Capture the cell that displays the provided text and extract its (X, Y) central coordinate. 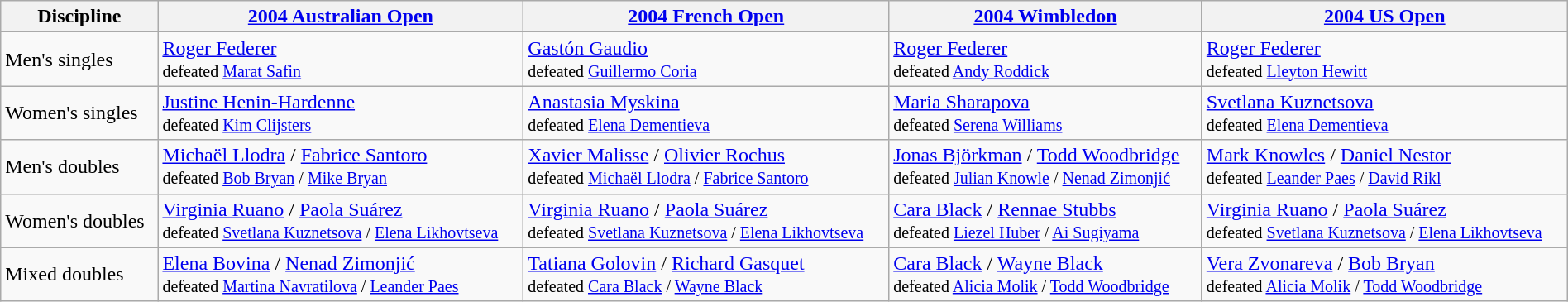
2004 US Open (1384, 17)
Cara Black / Rennae Stubbsdefeated Liezel Huber / Ai Sugiyama (1045, 220)
Elena Bovina / Nenad Zimonjićdefeated Martina Navratilova / Leander Paes (341, 275)
Gastón Gaudiodefeated Guillermo Coria (706, 60)
Discipline (79, 17)
Mark Knowles / Daniel Nestordefeated Leander Paes / David Rikl (1384, 167)
Svetlana Kuznetsovadefeated Elena Dementieva (1384, 113)
Cara Black / Wayne Blackdefeated Alicia Molik / Todd Woodbridge (1045, 275)
Roger Federerdefeated Marat Safin (341, 60)
Michaël Llodra / Fabrice Santorodefeated Bob Bryan / Mike Bryan (341, 167)
Anastasia Myskinadefeated Elena Dementieva (706, 113)
Justine Henin-Hardennedefeated Kim Clijsters (341, 113)
Roger Federerdefeated Lleyton Hewitt (1384, 60)
Mixed doubles (79, 275)
Women's doubles (79, 220)
Tatiana Golovin / Richard Gasquetdefeated Cara Black / Wayne Black (706, 275)
Xavier Malisse / Olivier Rochusdefeated Michaël Llodra / Fabrice Santoro (706, 167)
Jonas Björkman / Todd Woodbridgedefeated Julian Knowle / Nenad Zimonjić (1045, 167)
2004 Australian Open (341, 17)
Roger Federerdefeated Andy Roddick (1045, 60)
Women's singles (79, 113)
2004 Wimbledon (1045, 17)
Men's singles (79, 60)
Men's doubles (79, 167)
Vera Zvonareva / Bob Bryandefeated Alicia Molik / Todd Woodbridge (1384, 275)
2004 French Open (706, 17)
Maria Sharapovadefeated Serena Williams (1045, 113)
